Pinpoint the cell where the given text exists, returning its (x, y) midpoint coordinate. 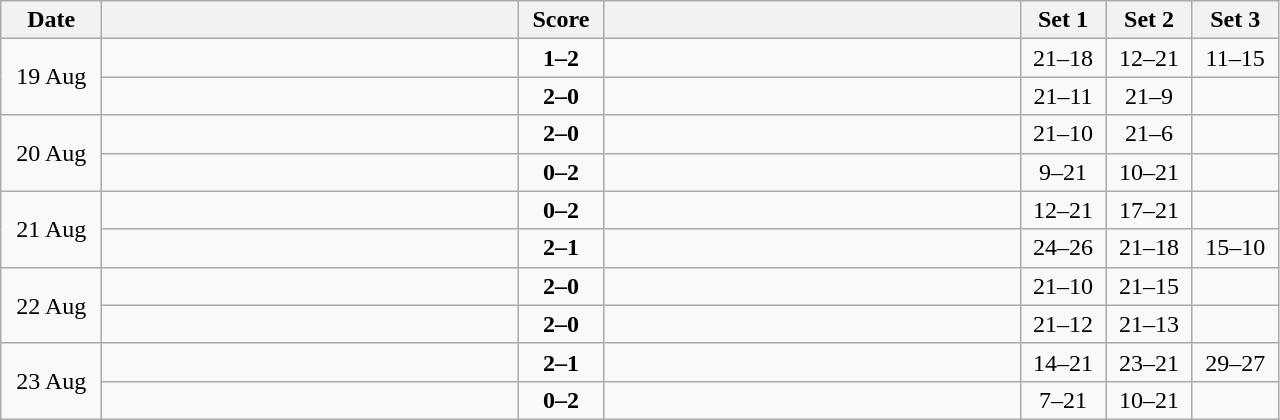
22 Aug (52, 305)
21–9 (1149, 96)
7–21 (1063, 400)
24–26 (1063, 248)
15–10 (1235, 248)
29–27 (1235, 362)
Set 2 (1149, 20)
20 Aug (52, 153)
Set 3 (1235, 20)
19 Aug (52, 77)
9–21 (1063, 172)
Date (52, 20)
1–2 (561, 58)
21–13 (1149, 324)
17–21 (1149, 210)
11–15 (1235, 58)
21–15 (1149, 286)
23 Aug (52, 381)
21–12 (1063, 324)
21–11 (1063, 96)
14–21 (1063, 362)
23–21 (1149, 362)
21–6 (1149, 134)
Set 1 (1063, 20)
Score (561, 20)
21 Aug (52, 229)
